Return [X, Y] of the center of cell containing provided text 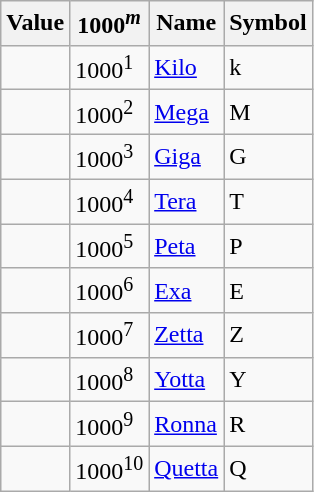
Tera [186, 202]
T [268, 202]
10006 [110, 290]
Peta [186, 246]
E [268, 290]
P [268, 246]
Zetta [186, 336]
Kilo [186, 68]
Name [186, 24]
Z [268, 336]
Ronna [186, 424]
Quetta [186, 468]
Mega [186, 112]
10001 [110, 68]
10008 [110, 380]
Symbol [268, 24]
10005 [110, 246]
10007 [110, 336]
k [268, 68]
Q [268, 468]
G [268, 156]
Exa [186, 290]
10004 [110, 202]
Yotta [186, 380]
10009 [110, 424]
R [268, 424]
Giga [186, 156]
Y [268, 380]
M [268, 112]
100010 [110, 468]
Value [36, 24]
10003 [110, 156]
1000m [110, 24]
10002 [110, 112]
